Capture the cell that displays the provided text and extract its (x, y) central coordinate. 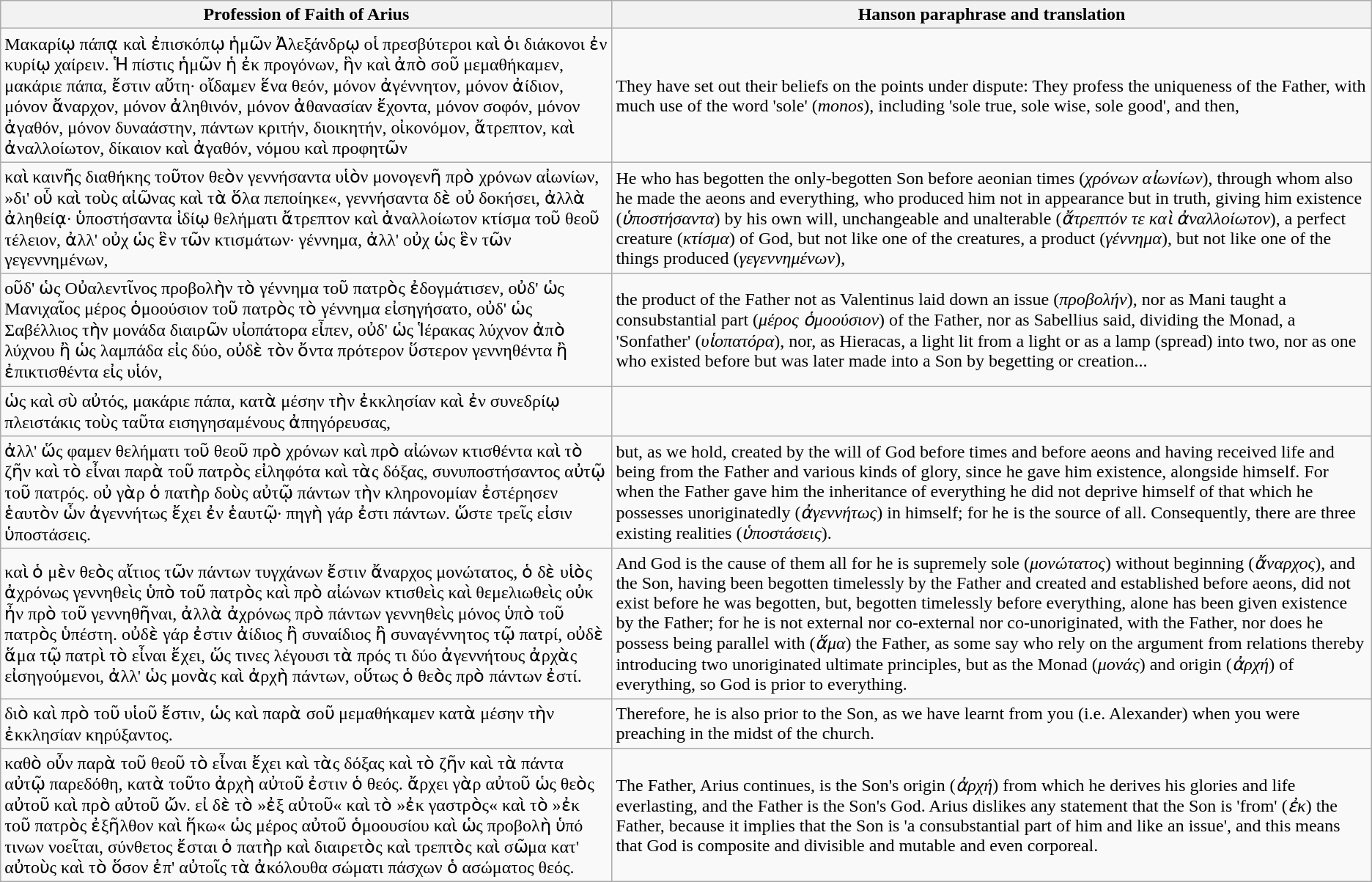
διὸ καὶ πρὸ τοῦ υἱοῦ ἔστιν, ὡς καὶ παρὰ σοῦ μεμαθήκαμεν κατὰ μέσην τὴν ἐκκλησίαν κηρύξαντος. (306, 724)
Therefore, he is also prior to the Son, as we have learnt from you (i.e. Alexander) when you were preaching in the midst of the church. (992, 724)
Profession of Faith of Arius (306, 15)
Hanson paraphrase and translation (992, 15)
ὡς καὶ σὺ αὐτός, μακάριε πάπα, κατὰ μέσην τὴν ἐκκλησίαν καὶ ἐν συνεδρίῳ πλειστάκις τοὺς ταῦτα εισηγησαμένους ἀπηγόρευσας, (306, 411)
